Capture the cell that displays the provided text and extract its (X, Y) central coordinate. 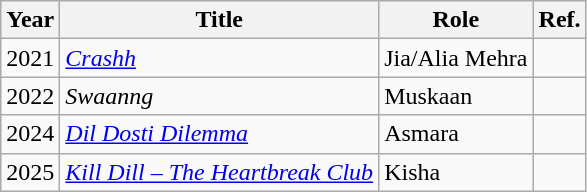
Dil Dosti Dilemma (220, 134)
Title (220, 20)
2022 (30, 96)
Muskaan (456, 96)
2025 (30, 172)
Jia/Alia Mehra (456, 58)
Kisha (456, 172)
Swaanng (220, 96)
Asmara (456, 134)
Ref. (560, 20)
Crashh (220, 58)
Year (30, 20)
Kill Dill – The Heartbreak Club (220, 172)
Role (456, 20)
2024 (30, 134)
2021 (30, 58)
